From the cell containing the given text, extract its center point as [x, y] coordinate. 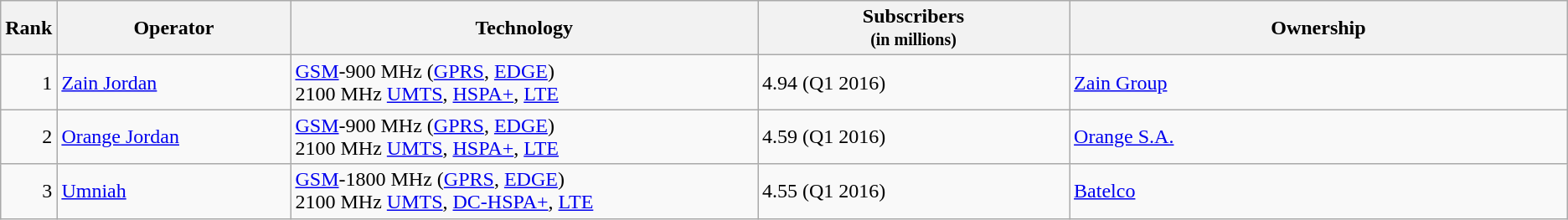
3 [28, 191]
Umniah [174, 191]
Zain Group [1318, 82]
Orange S.A. [1318, 137]
Rank [28, 28]
4.59 (Q1 2016) [913, 137]
Zain Jordan [174, 82]
Orange Jordan [174, 137]
GSM-1800 MHz (GPRS, EDGE)2100 MHz UMTS, DC-HSPA+, LTE [524, 191]
1 [28, 82]
Operator [174, 28]
Batelco [1318, 191]
4.55 (Q1 2016) [913, 191]
2 [28, 137]
Ownership [1318, 28]
Subscribers(in millions) [913, 28]
4.94 (Q1 2016) [913, 82]
Technology [524, 28]
